Scan for the cell matching the given text and deliver its [x, y] coordinate at center. 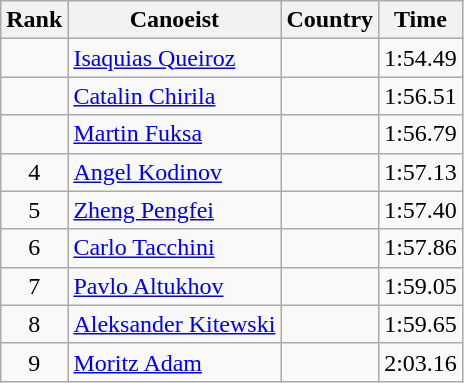
7 [34, 286]
2:03.16 [421, 362]
1:57.86 [421, 248]
Catalin Chirila [174, 96]
Canoeist [174, 20]
6 [34, 248]
4 [34, 172]
Rank [34, 20]
1:57.40 [421, 210]
1:57.13 [421, 172]
8 [34, 324]
1:54.49 [421, 58]
1:56.51 [421, 96]
1:59.65 [421, 324]
Aleksander Kitewski [174, 324]
9 [34, 362]
Isaquias Queiroz [174, 58]
1:56.79 [421, 134]
Carlo Tacchini [174, 248]
Zheng Pengfei [174, 210]
Angel Kodinov [174, 172]
Moritz Adam [174, 362]
Time [421, 20]
Martin Fuksa [174, 134]
1:59.05 [421, 286]
Country [330, 20]
Pavlo Altukhov [174, 286]
5 [34, 210]
